Pinpoint the cell where the given text exists, returning its (X, Y) midpoint coordinate. 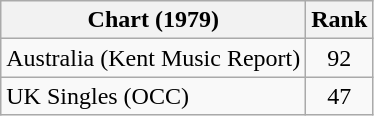
UK Singles (OCC) (154, 96)
Australia (Kent Music Report) (154, 58)
92 (340, 58)
47 (340, 96)
Chart (1979) (154, 20)
Rank (340, 20)
